Extract the [X, Y] coordinate from the center of the cell holding the provided text.  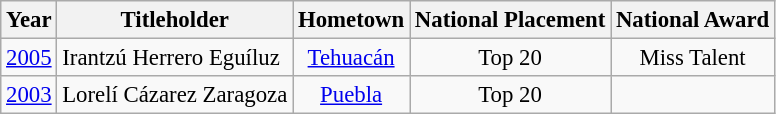
Year [29, 20]
Lorelí Cázarez Zaragoza [175, 95]
Miss Talent [693, 58]
National Award [693, 20]
Titleholder [175, 20]
Puebla [352, 95]
2003 [29, 95]
Irantzú Herrero Eguíluz [175, 58]
Hometown [352, 20]
2005 [29, 58]
Tehuacán [352, 58]
National Placement [510, 20]
